From the cell containing the given text, extract its center point as [x, y] coordinate. 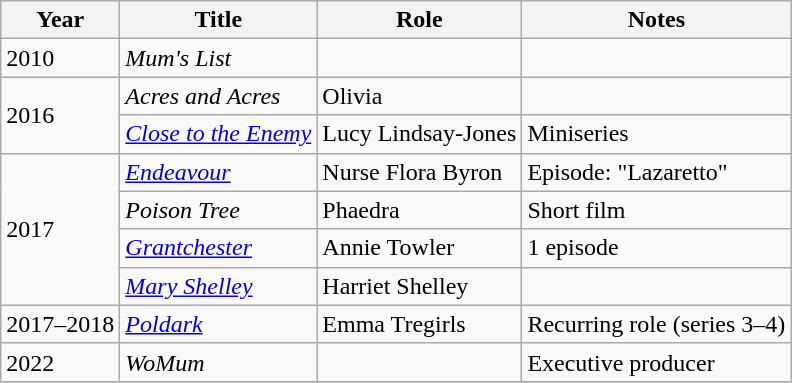
2016 [60, 115]
2017 [60, 229]
Harriet Shelley [420, 286]
2017–2018 [60, 324]
Nurse Flora Byron [420, 172]
Miniseries [656, 134]
Endeavour [218, 172]
Poldark [218, 324]
Emma Tregirls [420, 324]
WoMum [218, 362]
Episode: "Lazaretto" [656, 172]
Mary Shelley [218, 286]
2010 [60, 58]
Recurring role (series 3–4) [656, 324]
Mum's List [218, 58]
Notes [656, 20]
Olivia [420, 96]
Year [60, 20]
Executive producer [656, 362]
Lucy Lindsay-Jones [420, 134]
Title [218, 20]
Acres and Acres [218, 96]
Grantchester [218, 248]
Annie Towler [420, 248]
Close to the Enemy [218, 134]
Poison Tree [218, 210]
Phaedra [420, 210]
Short film [656, 210]
2022 [60, 362]
1 episode [656, 248]
Role [420, 20]
